Identify which cell holds the provided text, then report its [X, Y] central coordinate. 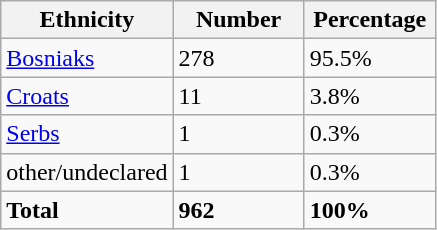
3.8% [370, 96]
Bosniaks [87, 58]
other/undeclared [87, 172]
Total [87, 210]
Serbs [87, 134]
95.5% [370, 58]
278 [238, 58]
11 [238, 96]
Croats [87, 96]
Number [238, 20]
962 [238, 210]
100% [370, 210]
Percentage [370, 20]
Ethnicity [87, 20]
